Return [x, y] of the center of cell containing provided text 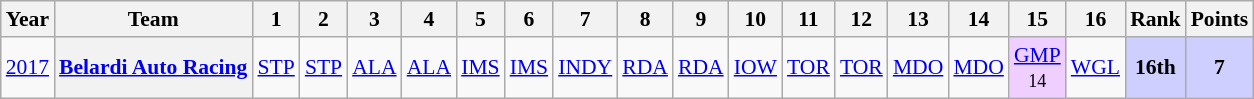
IOW [756, 68]
13 [918, 19]
10 [756, 19]
Points [1220, 19]
GMP14 [1038, 68]
WGL [1096, 68]
15 [1038, 19]
Rank [1156, 19]
11 [808, 19]
1 [276, 19]
Year [28, 19]
16th [1156, 68]
8 [645, 19]
9 [701, 19]
14 [978, 19]
16 [1096, 19]
6 [530, 19]
Team [153, 19]
2017 [28, 68]
Belardi Auto Racing [153, 68]
INDY [585, 68]
3 [374, 19]
2 [324, 19]
5 [480, 19]
4 [429, 19]
12 [862, 19]
